Output the [X, Y] coordinate of the center of the cell containing the given text.  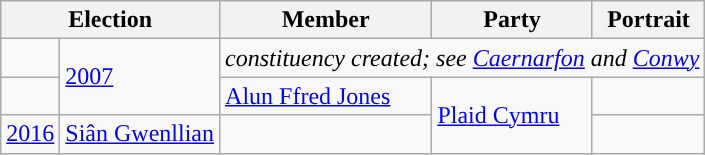
Plaid Cymru [512, 115]
Portrait [648, 20]
2016 [30, 134]
Election [110, 20]
Member [326, 20]
2007 [140, 77]
Siân Gwenllian [140, 134]
constituency created; see Caernarfon and Conwy [462, 58]
Party [512, 20]
Alun Ffred Jones [326, 96]
